Identify which cell holds the provided text, then report its (X, Y) central coordinate. 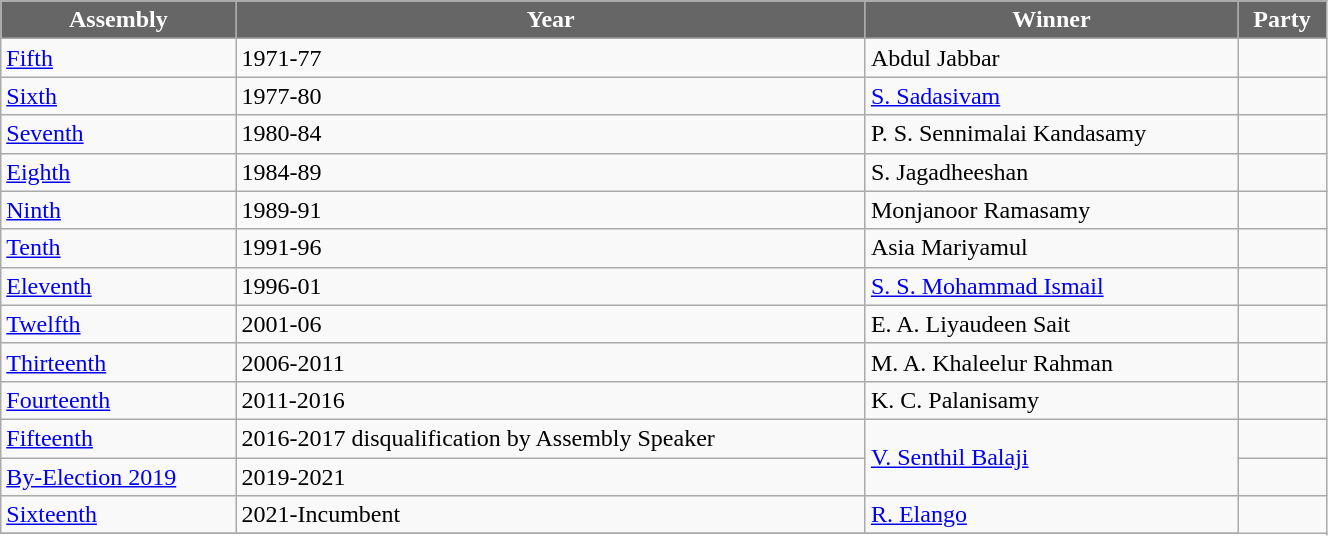
Abdul Jabbar (1051, 58)
2021-Incumbent (550, 515)
1984-89 (550, 172)
By-Election 2019 (118, 477)
P. S. Sennimalai Kandasamy (1051, 134)
Thirteenth (118, 362)
Eighth (118, 172)
Party (1282, 20)
Year (550, 20)
Fifth (118, 58)
1971-77 (550, 58)
E. A. Liyaudeen Sait (1051, 324)
1989-91 (550, 210)
Monjanoor Ramasamy (1051, 210)
Eleventh (118, 286)
M. A. Khaleelur Rahman (1051, 362)
2001-06 (550, 324)
S. Jagadheeshan (1051, 172)
Sixth (118, 96)
Sixteenth (118, 515)
2016-2017 disqualification by Assembly Speaker (550, 438)
2019-2021 (550, 477)
S. Sadasivam (1051, 96)
K. C. Palanisamy (1051, 400)
1977-80 (550, 96)
Winner (1051, 20)
Fourteenth (118, 400)
2011-2016 (550, 400)
1996-01 (550, 286)
1991-96 (550, 248)
Ninth (118, 210)
Tenth (118, 248)
2006-2011 (550, 362)
Asia Mariyamul (1051, 248)
1980-84 (550, 134)
Fifteenth (118, 438)
V. Senthil Balaji (1051, 457)
R. Elango (1051, 515)
Twelfth (118, 324)
S. S. Mohammad Ismail (1051, 286)
Seventh (118, 134)
Assembly (118, 20)
